Identify which cell holds the provided text, then report its [X, Y] central coordinate. 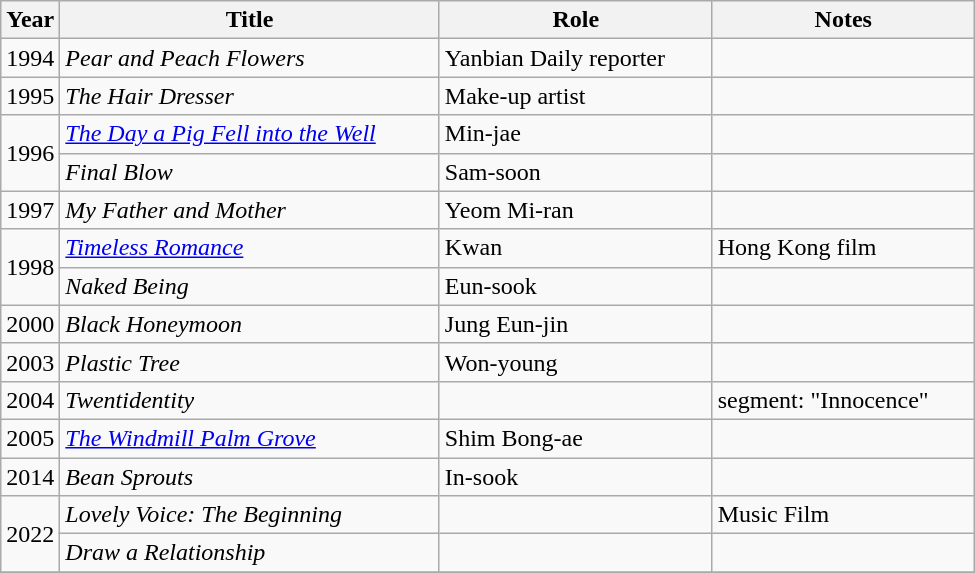
The Windmill Palm Grove [250, 438]
1998 [30, 267]
Pear and Peach Flowers [250, 58]
Plastic Tree [250, 362]
Lovely Voice: The Beginning [250, 515]
Title [250, 20]
2005 [30, 438]
1996 [30, 153]
The Day a Pig Fell into the Well [250, 134]
2022 [30, 534]
Timeless Romance [250, 248]
2003 [30, 362]
Min-jae [576, 134]
Shim Bong-ae [576, 438]
Yeom Mi-ran [576, 210]
The Hair Dresser [250, 96]
2014 [30, 477]
Hong Kong film [843, 248]
Black Honeymoon [250, 324]
Jung Eun-jin [576, 324]
Bean Sprouts [250, 477]
1994 [30, 58]
Final Blow [250, 172]
My Father and Mother [250, 210]
segment: "Innocence" [843, 400]
Kwan [576, 248]
Sam-soon [576, 172]
1997 [30, 210]
Twentidentity [250, 400]
2004 [30, 400]
Naked Being [250, 286]
Role [576, 20]
Won-young [576, 362]
Year [30, 20]
1995 [30, 96]
Eun-sook [576, 286]
Make-up artist [576, 96]
2000 [30, 324]
In-sook [576, 477]
Music Film [843, 515]
Yanbian Daily reporter [576, 58]
Draw a Relationship [250, 553]
Notes [843, 20]
